Identify which cell holds the provided text, then report its (x, y) central coordinate. 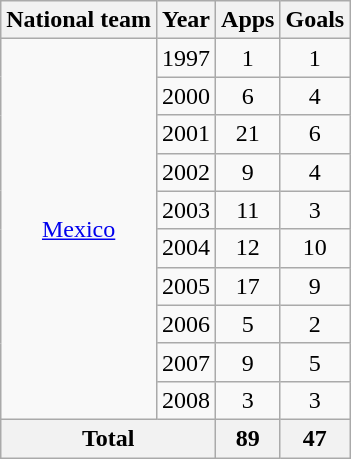
21 (248, 134)
2001 (186, 134)
2000 (186, 96)
2007 (186, 362)
2003 (186, 210)
89 (248, 438)
Year (186, 20)
11 (248, 210)
2 (315, 324)
Apps (248, 20)
National team (79, 20)
2006 (186, 324)
10 (315, 248)
2005 (186, 286)
12 (248, 248)
1997 (186, 58)
2002 (186, 172)
17 (248, 286)
Mexico (79, 230)
2008 (186, 400)
Total (108, 438)
2004 (186, 248)
Goals (315, 20)
47 (315, 438)
